From the cell containing the given text, extract its center point as [x, y] coordinate. 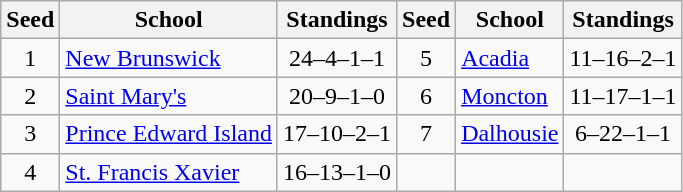
Saint Mary's [169, 96]
1 [30, 58]
24–4–1–1 [336, 58]
2 [30, 96]
7 [426, 134]
Dalhousie [510, 134]
11–17–1–1 [623, 96]
20–9–1–0 [336, 96]
3 [30, 134]
New Brunswick [169, 58]
Moncton [510, 96]
Acadia [510, 58]
4 [30, 172]
6 [426, 96]
11–16–2–1 [623, 58]
St. Francis Xavier [169, 172]
16–13–1–0 [336, 172]
17–10–2–1 [336, 134]
5 [426, 58]
6–22–1–1 [623, 134]
Prince Edward Island [169, 134]
